Scan for the cell matching the given text and deliver its (x, y) coordinate at center. 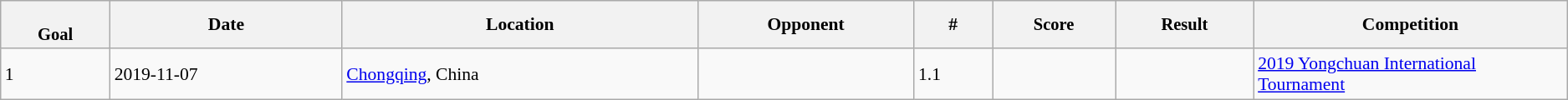
Goal (55, 25)
Opponent (806, 25)
Chongqing, China (520, 75)
Date (227, 25)
Score (1054, 25)
Competition (1410, 25)
1 (55, 75)
1.1 (953, 75)
Location (520, 25)
Result (1184, 25)
# (953, 25)
2019-11-07 (227, 75)
2019 Yongchuan International Tournament (1410, 75)
